Output the [X, Y] coordinate of the center of the cell containing the given text.  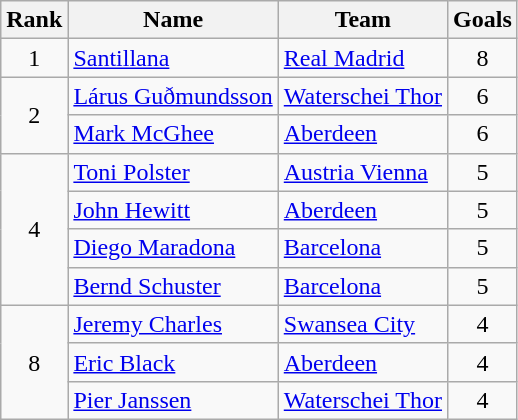
John Hewitt [173, 210]
Bernd Schuster [173, 286]
Toni Polster [173, 172]
Swansea City [362, 324]
Lárus Guðmundsson [173, 96]
Pier Janssen [173, 400]
Eric Black [173, 362]
Team [362, 20]
Jeremy Charles [173, 324]
Mark McGhee [173, 134]
Goals [483, 20]
Austria Vienna [362, 172]
Name [173, 20]
Real Madrid [362, 58]
1 [34, 58]
Diego Maradona [173, 248]
Rank [34, 20]
2 [34, 115]
Santillana [173, 58]
